Identify which cell holds the provided text, then report its [X, Y] central coordinate. 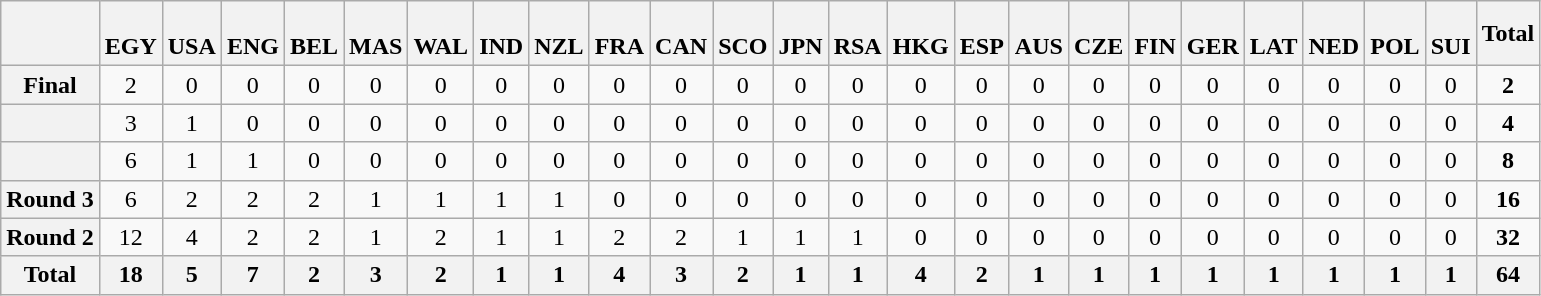
POL [1395, 34]
7 [252, 275]
AUS [1038, 34]
WAL [441, 34]
NZL [559, 34]
HKG [920, 34]
NED [1334, 34]
CAN [682, 34]
MAS [376, 34]
16 [1508, 199]
SUI [1450, 34]
EGY [130, 34]
Final [50, 85]
32 [1508, 237]
SCO [743, 34]
JPN [800, 34]
BEL [314, 34]
LAT [1274, 34]
CZE [1098, 34]
FIN [1155, 34]
IND [502, 34]
64 [1508, 275]
ESP [982, 34]
GER [1212, 34]
FRA [619, 34]
8 [1508, 161]
5 [192, 275]
Round 3 [50, 199]
Round 2 [50, 237]
ENG [252, 34]
USA [192, 34]
12 [130, 237]
RSA [858, 34]
18 [130, 275]
